Detect which cell encompasses the target text, then output its (x, y) center coordinate. 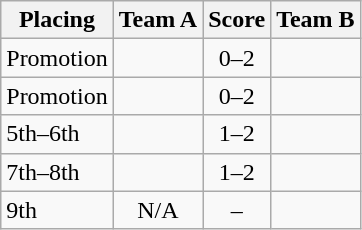
5th–6th (57, 134)
Team A (158, 20)
– (237, 210)
9th (57, 210)
Score (237, 20)
Team B (316, 20)
N/A (158, 210)
7th–8th (57, 172)
Placing (57, 20)
